Find where the given text appears and provide that cell's center as (X, Y) coordinate. 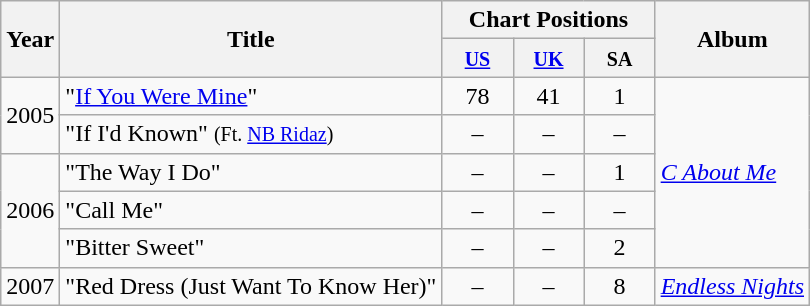
C About Me (732, 172)
SA (620, 58)
Endless Nights (732, 286)
"Call Me" (251, 210)
UK (548, 58)
Chart Positions (548, 20)
"Red Dress (Just Want To Know Her)" (251, 286)
78 (478, 96)
2 (620, 248)
2005 (30, 115)
Year (30, 39)
2007 (30, 286)
2006 (30, 210)
41 (548, 96)
Album (732, 39)
8 (620, 286)
"Bitter Sweet" (251, 248)
Title (251, 39)
"If You Were Mine" (251, 96)
"The Way I Do" (251, 172)
US (478, 58)
"If I'd Known" (Ft. NB Ridaz) (251, 134)
